Pinpoint the cell where the given text exists, returning its [X, Y] midpoint coordinate. 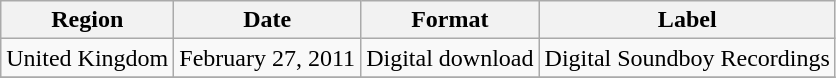
Date [268, 20]
Format [450, 20]
United Kingdom [88, 58]
Digital Soundboy Recordings [687, 58]
Region [88, 20]
Label [687, 20]
Digital download [450, 58]
February 27, 2011 [268, 58]
